For the text-containing cell, return its midpoint in (x, y) coordinate format. 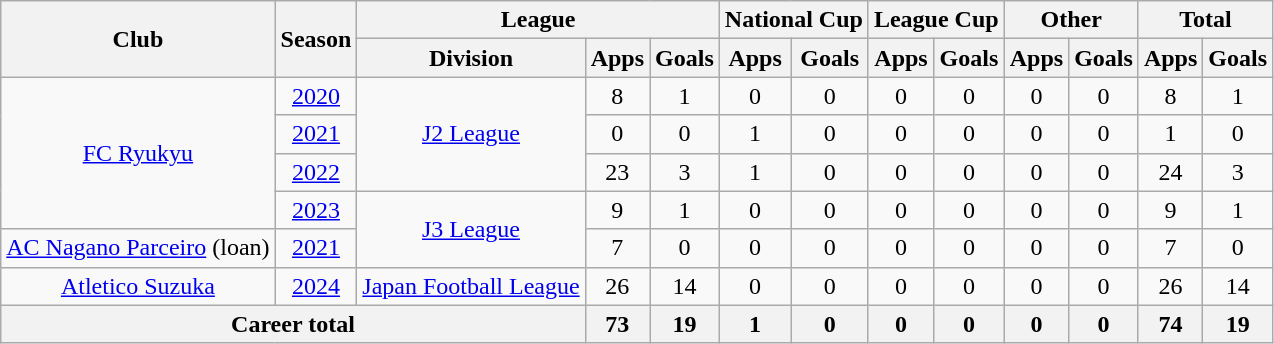
League (538, 20)
J3 League (471, 229)
National Cup (794, 20)
24 (1170, 172)
23 (617, 172)
Atletico Suzuka (138, 286)
2023 (316, 210)
74 (1170, 324)
J2 League (471, 134)
Club (138, 39)
2020 (316, 96)
Division (471, 58)
League Cup (936, 20)
Season (316, 39)
Japan Football League (471, 286)
FC Ryukyu (138, 153)
2024 (316, 286)
AC Nagano Parceiro (loan) (138, 248)
Other (1071, 20)
Total (1205, 20)
2022 (316, 172)
73 (617, 324)
Career total (293, 324)
